Pinpoint the cell where the given text exists, returning its (x, y) midpoint coordinate. 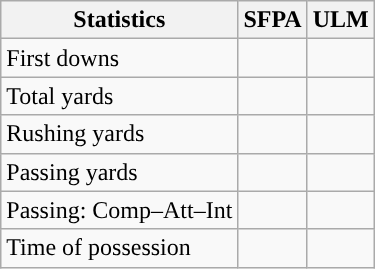
Passing: Comp–Att–Int (120, 210)
Passing yards (120, 172)
Total yards (120, 96)
First downs (120, 58)
Time of possession (120, 248)
Rushing yards (120, 134)
ULM (340, 20)
Statistics (120, 20)
SFPA (272, 20)
